Identify which cell holds the provided text, then report its (x, y) central coordinate. 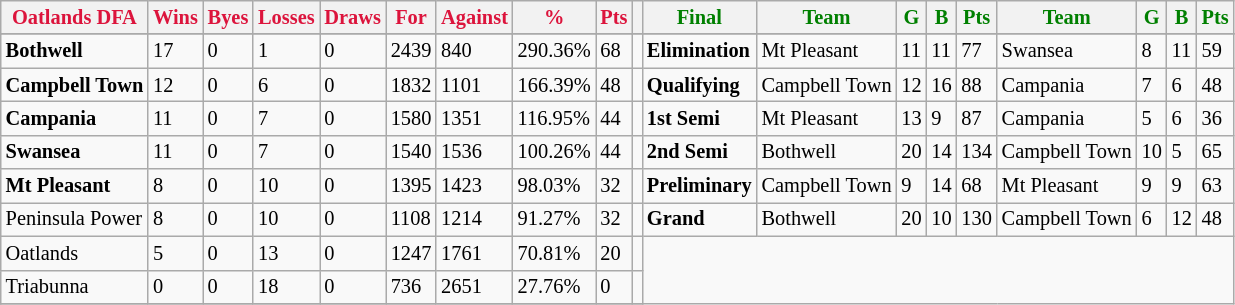
1540 (411, 152)
Draws (353, 17)
1536 (474, 152)
1 (286, 51)
116.95% (554, 118)
Against (474, 17)
2nd Semi (700, 152)
1761 (474, 253)
1101 (474, 85)
Grand (700, 219)
Losses (286, 17)
736 (411, 287)
Qualifying (700, 85)
Peninsula Power (74, 219)
1423 (474, 186)
Oatlands (74, 253)
% (554, 17)
91.27% (554, 219)
1st Semi (700, 118)
70.81% (554, 253)
166.39% (554, 85)
Triabunna (74, 287)
59 (1216, 51)
840 (474, 51)
134 (977, 152)
130 (977, 219)
For (411, 17)
Final (700, 17)
Oatlands DFA (74, 17)
Preliminary (700, 186)
Byes (228, 17)
1247 (411, 253)
17 (176, 51)
1108 (411, 219)
1214 (474, 219)
36 (1216, 118)
Wins (176, 17)
88 (977, 85)
1351 (474, 118)
1580 (411, 118)
16 (941, 85)
2651 (474, 287)
98.03% (554, 186)
100.26% (554, 152)
65 (1216, 152)
2439 (411, 51)
290.36% (554, 51)
87 (977, 118)
1395 (411, 186)
Elimination (700, 51)
77 (977, 51)
63 (1216, 186)
27.76% (554, 287)
1832 (411, 85)
18 (286, 287)
